Detect which cell encompasses the target text, then output its (X, Y) center coordinate. 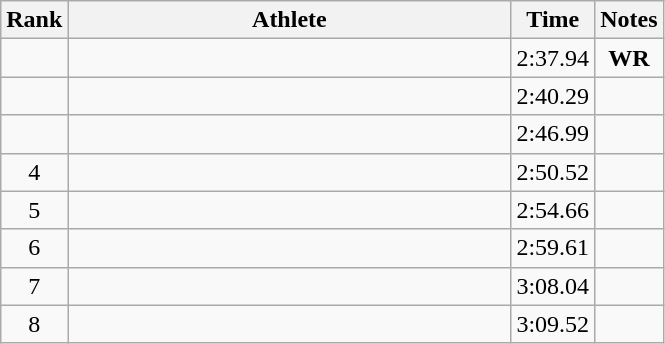
2:59.61 (553, 248)
2:40.29 (553, 96)
Athlete (290, 20)
3:09.52 (553, 324)
2:50.52 (553, 172)
WR (629, 58)
4 (34, 172)
2:37.94 (553, 58)
7 (34, 286)
Rank (34, 20)
3:08.04 (553, 286)
2:54.66 (553, 210)
8 (34, 324)
5 (34, 210)
2:46.99 (553, 134)
6 (34, 248)
Notes (629, 20)
Time (553, 20)
